Determine the (X, Y) coordinate at the center of the cell enclosing the given text.  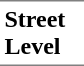
Street Level (42, 33)
